Output the [x, y] coordinate of the center of the cell containing the given text.  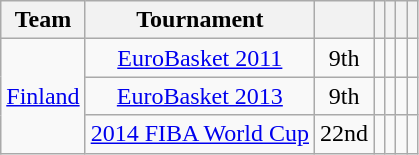
Tournament [200, 20]
EuroBasket 2013 [200, 96]
Finland [43, 96]
2014 FIBA World Cup [200, 134]
EuroBasket 2011 [200, 58]
22nd [344, 134]
Team [43, 20]
